Scan for the cell matching the given text and deliver its (x, y) coordinate at center. 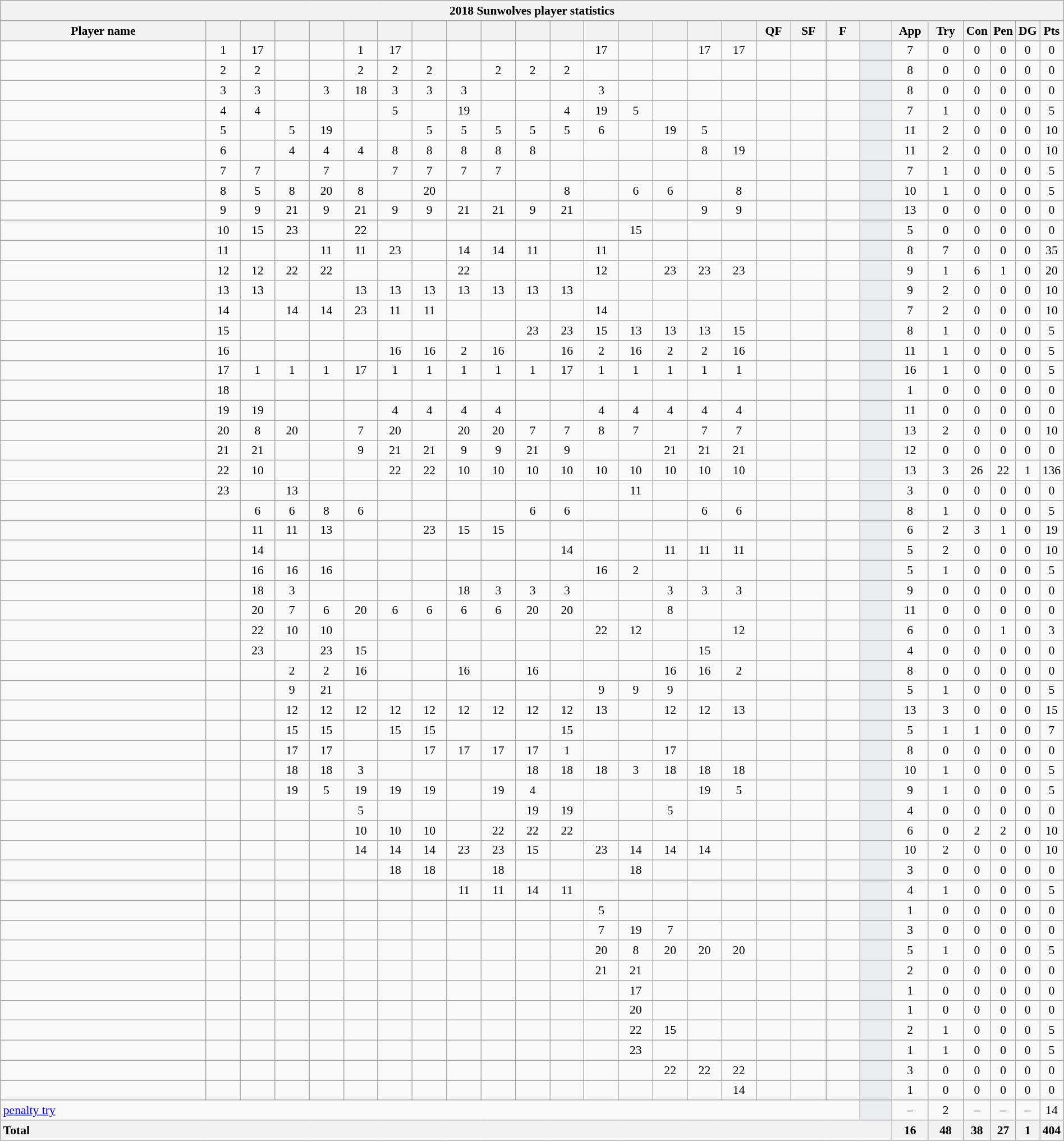
Pts (1052, 31)
38 (978, 1130)
35 (1052, 251)
QF (773, 31)
DG (1028, 31)
48 (946, 1130)
2018 Sunwolves player statistics (532, 11)
Try (946, 31)
SF (809, 31)
136 (1052, 471)
27 (1003, 1130)
Pen (1003, 31)
Player name (103, 31)
F (843, 31)
Con (978, 31)
App (910, 31)
Total (447, 1130)
penalty try (430, 1111)
26 (978, 471)
404 (1052, 1130)
